Extract the [x, y] coordinate from the center of the cell holding the provided text.  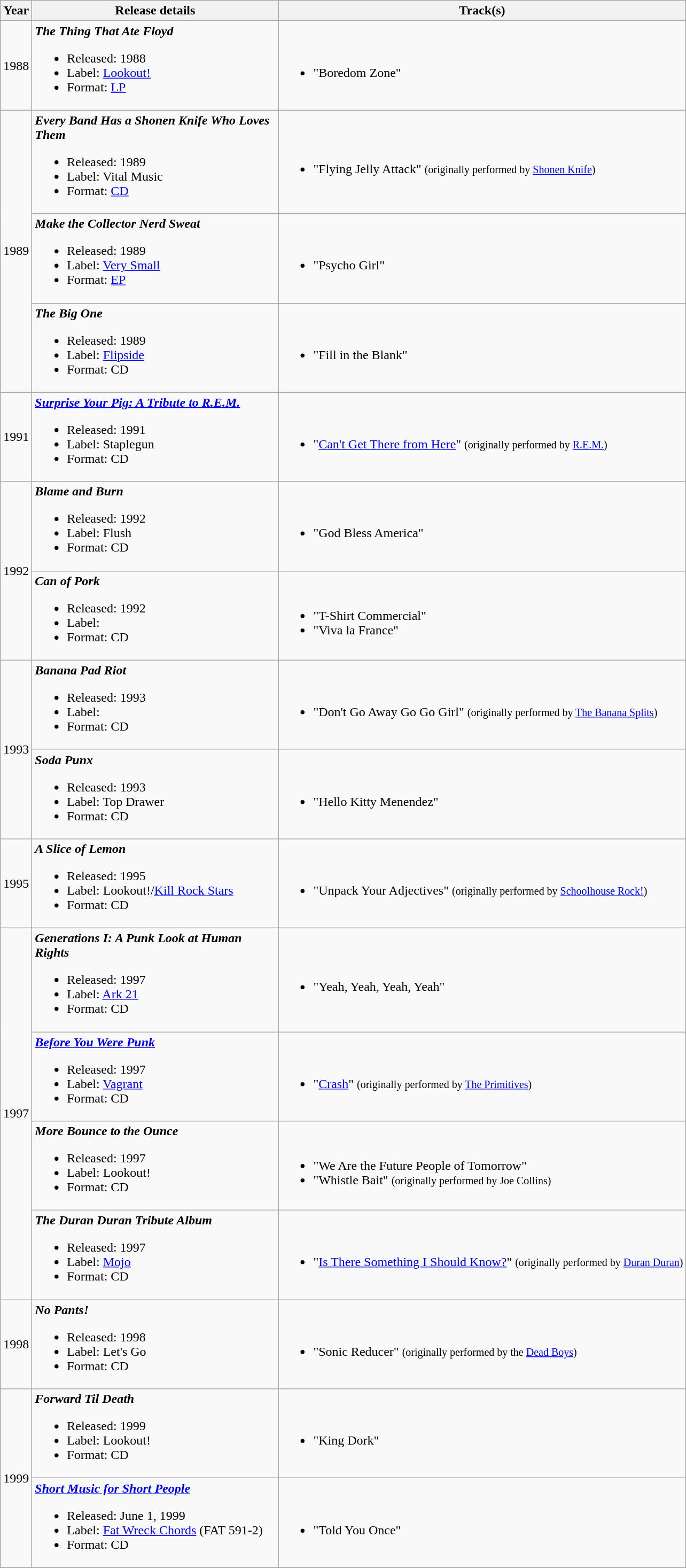
1993 [16, 749]
"Told You Once" [482, 1523]
"Flying Jelly Attack" (originally performed by Shonen Knife) [482, 162]
1995 [16, 883]
"Unpack Your Adjectives" (originally performed by Schoolhouse Rock!) [482, 883]
"Don't Go Away Go Go Girl" (originally performed by The Banana Splits) [482, 704]
"We Are the Future People of Tomorrow""Whistle Bait" (originally performed by Joe Collins) [482, 1166]
The Duran Duran Tribute AlbumReleased: 1997Label: MojoFormat: CD [155, 1255]
Forward Til DeathReleased: 1999Label: Lookout!Format: CD [155, 1433]
1992 [16, 571]
"Yeah, Yeah, Yeah, Yeah" [482, 980]
Short Music for Short PeopleReleased: June 1, 1999Label: Fat Wreck Chords (FAT 591-2)Format: CD [155, 1523]
Track(s) [482, 11]
Before You Were PunkReleased: 1997Label: VagrantFormat: CD [155, 1076]
Make the Collector Nerd SweatReleased: 1989Label: Very SmallFormat: EP [155, 259]
Soda PunxReleased: 1993Label: Top DrawerFormat: CD [155, 794]
1988 [16, 65]
"Crash" (originally performed by The Primitives) [482, 1076]
1999 [16, 1478]
"Hello Kitty Menendez" [482, 794]
1989 [16, 251]
1991 [16, 437]
A Slice of LemonReleased: 1995Label: Lookout!/Kill Rock StarsFormat: CD [155, 883]
Every Band Has a Shonen Knife Who Loves ThemReleased: 1989Label: Vital MusicFormat: CD [155, 162]
Blame and BurnReleased: 1992Label: FlushFormat: CD [155, 526]
Banana Pad RiotReleased: 1993Label:Format: CD [155, 704]
"Can't Get There from Here" (originally performed by R.E.M.) [482, 437]
Year [16, 11]
More Bounce to the OunceReleased: 1997Label: Lookout!Format: CD [155, 1166]
"T-Shirt Commercial""Viva la France" [482, 616]
"Boredom Zone" [482, 65]
"Psycho Girl" [482, 259]
1997 [16, 1114]
1998 [16, 1345]
Generations I: A Punk Look at Human RightsReleased: 1997Label: Ark 21Format: CD [155, 980]
Surprise Your Pig: A Tribute to R.E.M.Released: 1991Label: StaplegunFormat: CD [155, 437]
"God Bless America" [482, 526]
The Thing That Ate FloydReleased: 1988Label: Lookout!Format: LP [155, 65]
Can of PorkReleased: 1992Label:Format: CD [155, 616]
Release details [155, 11]
No Pants!Released: 1998Label: Let's GoFormat: CD [155, 1345]
"King Dork" [482, 1433]
"Is There Something I Should Know?" (originally performed by Duran Duran) [482, 1255]
"Sonic Reducer" (originally performed by the Dead Boys) [482, 1345]
The Big OneReleased: 1989Label: FlipsideFormat: CD [155, 347]
"Fill in the Blank" [482, 347]
